Pinpoint the cell where the given text exists, returning its (x, y) midpoint coordinate. 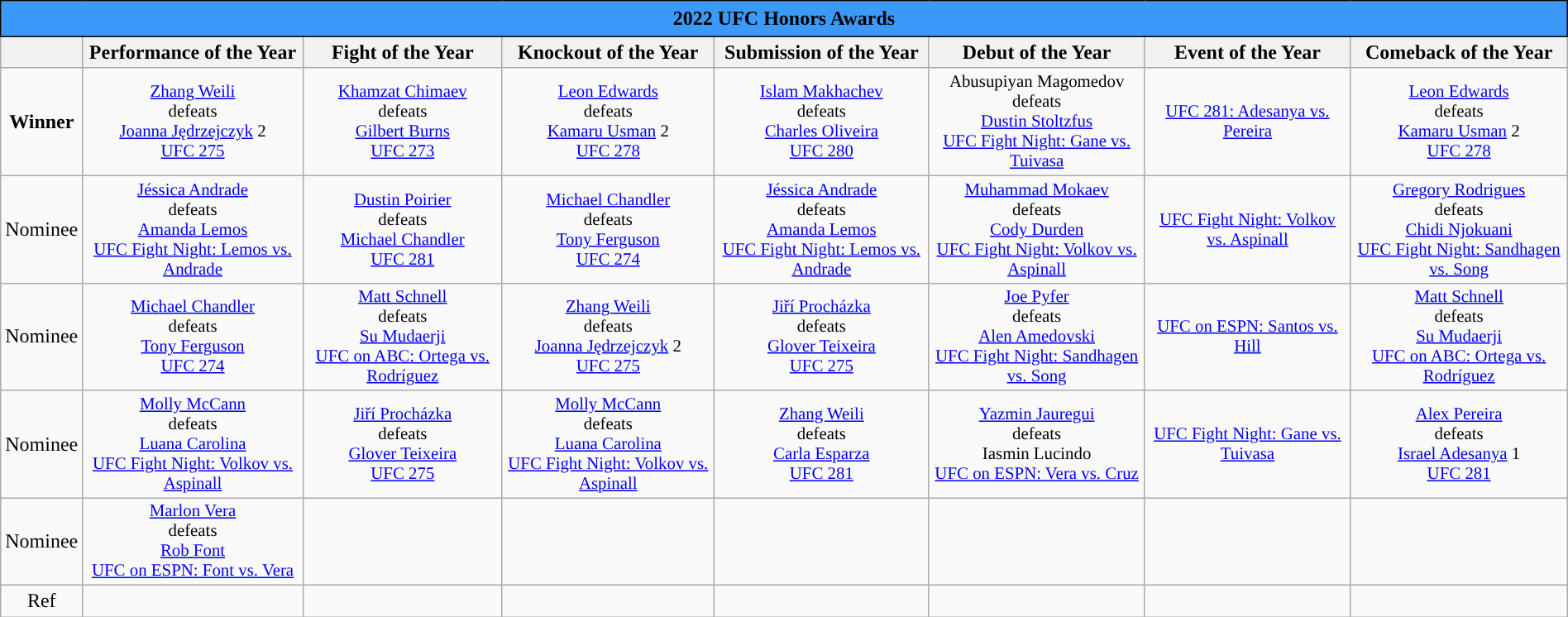
Performance of the Year (193, 52)
Abusupiyan Magomedov defeats Dustin Stoltzfus UFC Fight Night: Gane vs. Tuivasa (1036, 122)
Knockout of the Year (608, 52)
Submission of the Year (821, 52)
Yazmin Jauregui defeats Iasmin Lucindo UFC on ESPN: Vera vs. Cruz (1036, 444)
Marlon Vera defeats Rob Font UFC on ESPN: Font vs. Vera (193, 542)
Gregory Rodrigues defeats Chidi Njokuani UFC Fight Night: Sandhagen vs. Song (1459, 229)
Islam Makhachev defeats Charles Oliveira UFC 280 (821, 122)
2022 UFC Honors Awards (784, 19)
UFC 281: Adesanya vs. Pereira (1247, 122)
Winner (41, 122)
Comeback of the Year (1459, 52)
Dustin Poirier defeats Michael Chandler UFC 281 (402, 229)
Alex Pereira defeats Israel Adesanya 1 UFC 281 (1459, 444)
UFC Fight Night: Gane vs. Tuivasa (1247, 444)
Event of the Year (1247, 52)
UFC Fight Night: Volkov vs. Aspinall (1247, 229)
Debut of the Year (1036, 52)
Khamzat Chimaev defeats Gilbert Burns UFC 273 (402, 122)
Zhang Weili defeats Carla Esparza UFC 281 (821, 444)
Joe Pyfer defeats Alen Amedovski UFC Fight Night: Sandhagen vs. Song (1036, 337)
Muhammad Mokaev defeats Cody Durden UFC Fight Night: Volkov vs. Aspinall (1036, 229)
Ref (41, 601)
Fight of the Year (402, 52)
UFC on ESPN: Santos vs. Hill (1247, 337)
